Search for the cell housing the specified text and yield its [X, Y] center coordinate. 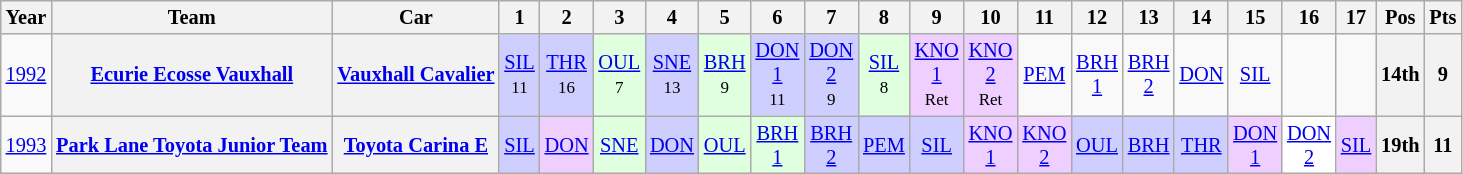
19th [1400, 145]
SIL11 [519, 75]
2 [567, 17]
KNO1 [991, 145]
Car [416, 17]
THR16 [567, 75]
Team [192, 17]
BRH9 [725, 75]
1993 [26, 145]
SNE13 [672, 75]
KNO2Ret [991, 75]
7 [831, 17]
BRH [1149, 145]
KNO1Ret [937, 75]
Vauxhall Cavalier [416, 75]
Ecurie Ecosse Vauxhall [192, 75]
5 [725, 17]
DON111 [777, 75]
Toyota Carina E [416, 145]
SIL8 [884, 75]
12 [1097, 17]
THR [1201, 145]
3 [619, 17]
DON1 [1255, 145]
14th [1400, 75]
Pos [1400, 17]
6 [777, 17]
DON29 [831, 75]
SNE [619, 145]
17 [1356, 17]
Pts [1442, 17]
DON2 [1309, 145]
Year [26, 17]
4 [672, 17]
1 [519, 17]
1992 [26, 75]
8 [884, 17]
Park Lane Toyota Junior Team [192, 145]
KNO2 [1044, 145]
OUL7 [619, 75]
10 [991, 17]
13 [1149, 17]
15 [1255, 17]
16 [1309, 17]
14 [1201, 17]
